Return [X, Y] of the center of cell containing provided text 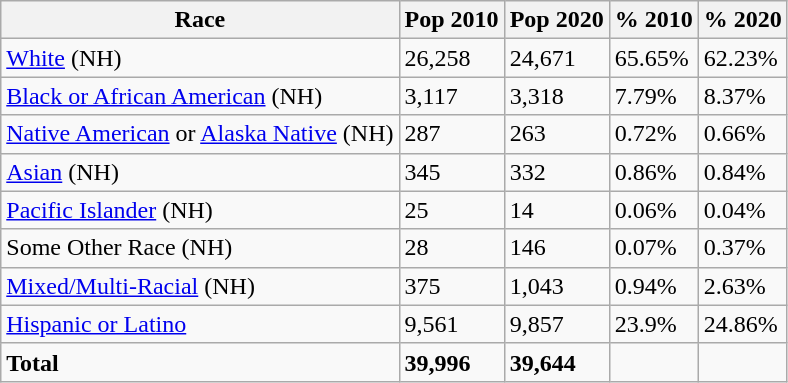
9,857 [556, 324]
% 2010 [654, 20]
Pop 2020 [556, 20]
9,561 [452, 324]
39,644 [556, 362]
39,996 [452, 362]
Some Other Race (NH) [200, 248]
263 [556, 134]
24.86% [742, 324]
345 [452, 172]
375 [452, 286]
White (NH) [200, 58]
332 [556, 172]
8.37% [742, 96]
0.66% [742, 134]
146 [556, 248]
26,258 [452, 58]
Asian (NH) [200, 172]
1,043 [556, 286]
65.65% [654, 58]
Race [200, 20]
0.94% [654, 286]
3,117 [452, 96]
Pop 2010 [452, 20]
0.84% [742, 172]
Black or African American (NH) [200, 96]
Hispanic or Latino [200, 324]
25 [452, 210]
28 [452, 248]
Total [200, 362]
2.63% [742, 286]
24,671 [556, 58]
287 [452, 134]
3,318 [556, 96]
Pacific Islander (NH) [200, 210]
Mixed/Multi-Racial (NH) [200, 286]
23.9% [654, 324]
7.79% [654, 96]
14 [556, 210]
0.72% [654, 134]
0.37% [742, 248]
0.86% [654, 172]
0.04% [742, 210]
% 2020 [742, 20]
Native American or Alaska Native (NH) [200, 134]
0.07% [654, 248]
62.23% [742, 58]
0.06% [654, 210]
